Identify which cell holds the provided text, then report its (x, y) central coordinate. 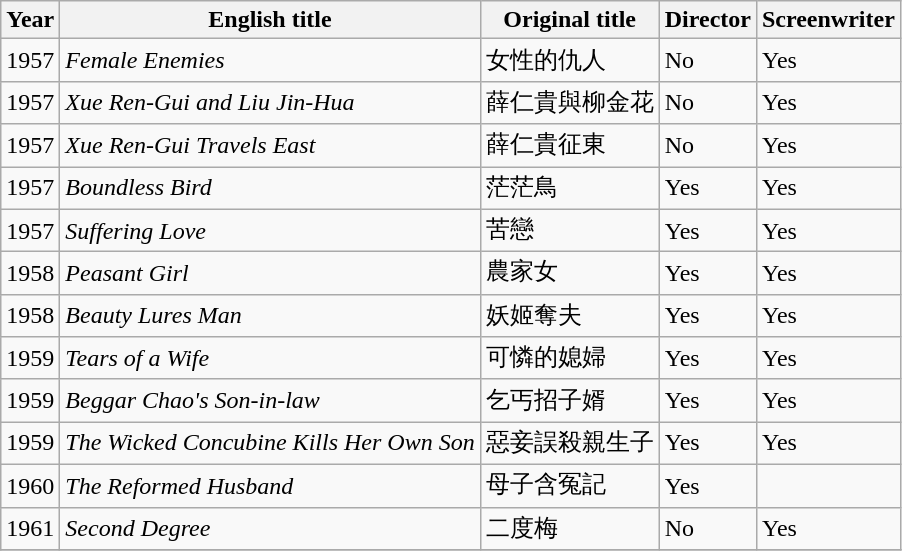
妖姬奪夫 (570, 316)
The Wicked Concubine Kills Her Own Son (270, 444)
Second Degree (270, 528)
茫茫鳥 (570, 188)
薛仁貴征東 (570, 146)
Screenwriter (828, 20)
惡妾誤殺親生子 (570, 444)
母子含冤記 (570, 486)
Beauty Lures Man (270, 316)
The Reformed Husband (270, 486)
Tears of a Wife (270, 358)
Original title (570, 20)
Beggar Chao's Son-in-law (270, 400)
二度梅 (570, 528)
1961 (30, 528)
乞丐招子婿 (570, 400)
1960 (30, 486)
Director (708, 20)
Xue Ren-Gui Travels East (270, 146)
Peasant Girl (270, 274)
Boundless Bird (270, 188)
Female Enemies (270, 60)
薛仁貴與柳金花 (570, 102)
Xue Ren-Gui and Liu Jin-Hua (270, 102)
Year (30, 20)
Suffering Love (270, 230)
可憐的媳婦 (570, 358)
農家女 (570, 274)
English title (270, 20)
苦戀 (570, 230)
女性的仇人 (570, 60)
